Detect which cell encompasses the target text, then output its [X, Y] center coordinate. 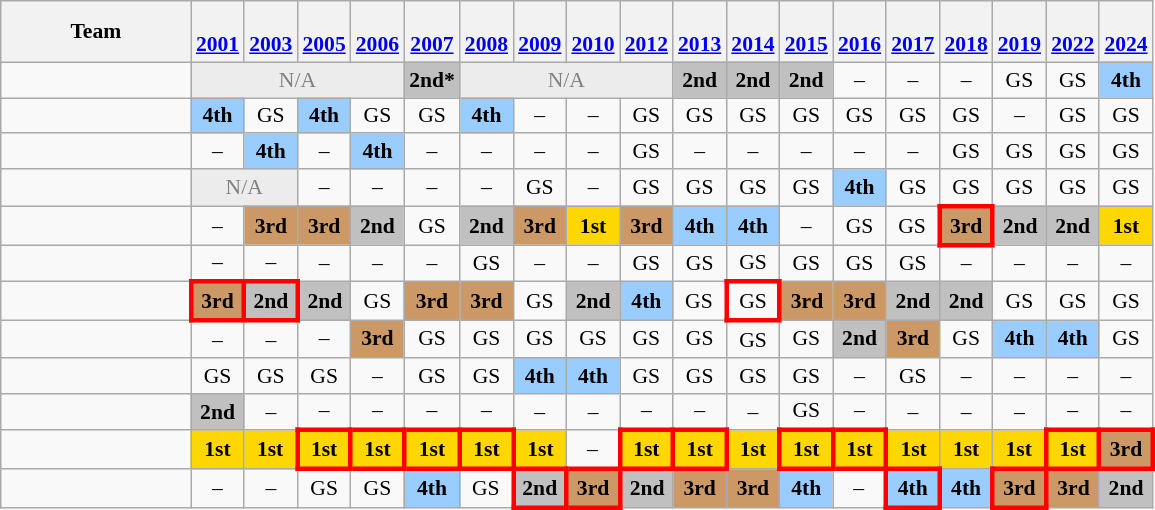
2009 [540, 32]
2nd* [432, 80]
2016 [860, 32]
2005 [324, 32]
2003 [270, 32]
2014 [752, 32]
2006 [378, 32]
2007 [432, 32]
2013 [700, 32]
2001 [218, 32]
2012 [646, 32]
2022 [1072, 32]
2018 [966, 32]
2024 [1126, 32]
2010 [592, 32]
2017 [912, 32]
Team [96, 32]
2015 [806, 32]
2019 [1020, 32]
2008 [486, 32]
